Detect which cell encompasses the target text, then output its [X, Y] center coordinate. 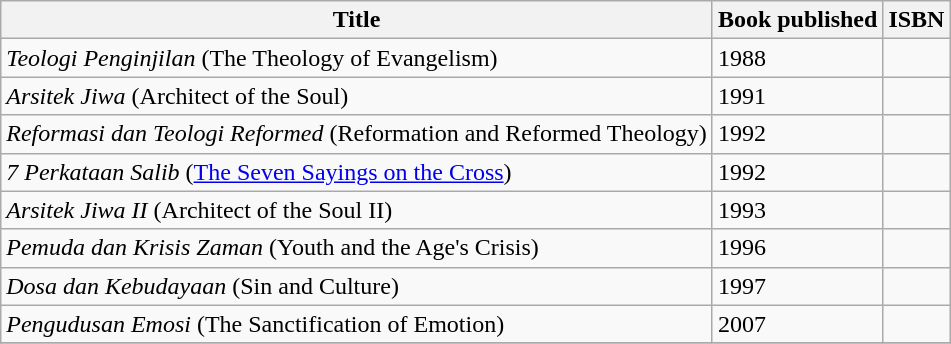
Reformasi dan Teologi Reformed (Reformation and Reformed Theology) [357, 134]
1993 [797, 210]
1996 [797, 248]
7 Perkataan Salib (The Seven Sayings on the Cross) [357, 172]
Arsitek Jiwa II (Architect of the Soul II) [357, 210]
1997 [797, 286]
Pengudusan Emosi (The Sanctification of Emotion) [357, 324]
1991 [797, 96]
Pemuda dan Krisis Zaman (Youth and the Age's Crisis) [357, 248]
1988 [797, 58]
Title [357, 20]
Teologi Penginjilan (The Theology of Evangelism) [357, 58]
Dosa dan Kebudayaan (Sin and Culture) [357, 286]
ISBN [916, 20]
Book published [797, 20]
2007 [797, 324]
Arsitek Jiwa (Architect of the Soul) [357, 96]
